Identify which cell holds the provided text, then report its (x, y) central coordinate. 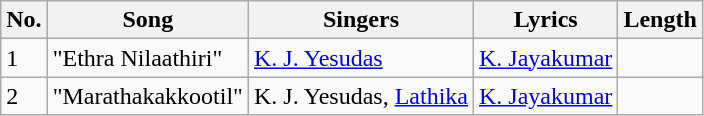
Singers (360, 20)
K. J. Yesudas, Lathika (360, 96)
2 (24, 96)
Length (660, 20)
1 (24, 58)
Lyrics (546, 20)
"Ethra Nilaathiri" (148, 58)
K. J. Yesudas (360, 58)
Song (148, 20)
"Marathakakkootil" (148, 96)
No. (24, 20)
